From the cell containing the given text, extract its center point as (X, Y) coordinate. 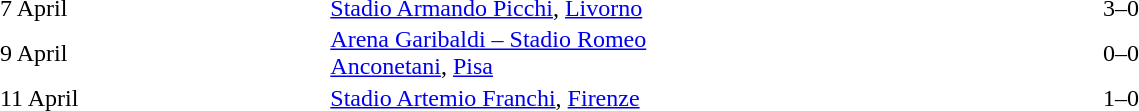
Arena Garibaldi – Stadio Romeo Anconetani, Pisa (526, 52)
